Capture the cell that displays the provided text and extract its (X, Y) central coordinate. 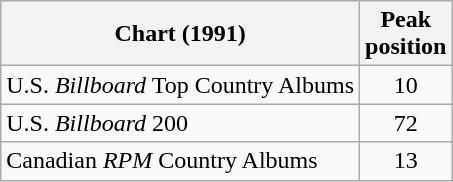
10 (406, 85)
13 (406, 161)
Canadian RPM Country Albums (180, 161)
U.S. Billboard 200 (180, 123)
Chart (1991) (180, 34)
U.S. Billboard Top Country Albums (180, 85)
72 (406, 123)
Peakposition (406, 34)
